Provide the [X, Y] coordinate of the cell's center where the given text is located.  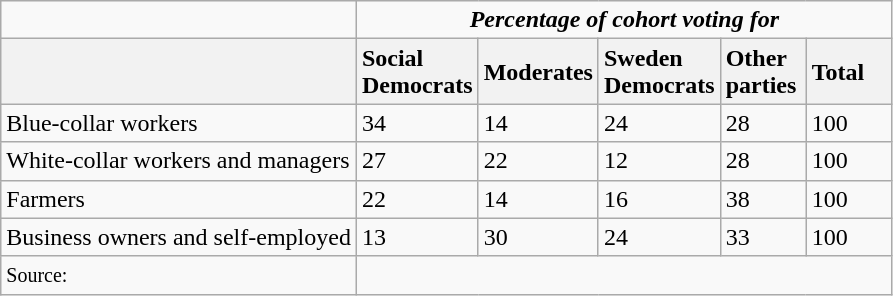
Blue-collar workers [179, 123]
Moderates [538, 72]
13 [417, 237]
White-collar workers and managers [179, 161]
Farmers [179, 199]
Sweden Democrats [659, 72]
33 [763, 237]
30 [538, 237]
Social Democrats [417, 72]
38 [763, 199]
Percentage of cohort voting for [624, 20]
Total [849, 72]
12 [659, 161]
Source: [179, 275]
16 [659, 199]
Business owners and self-employed [179, 237]
27 [417, 161]
Other parties [763, 72]
34 [417, 123]
